Capture the cell that displays the provided text and extract its (x, y) central coordinate. 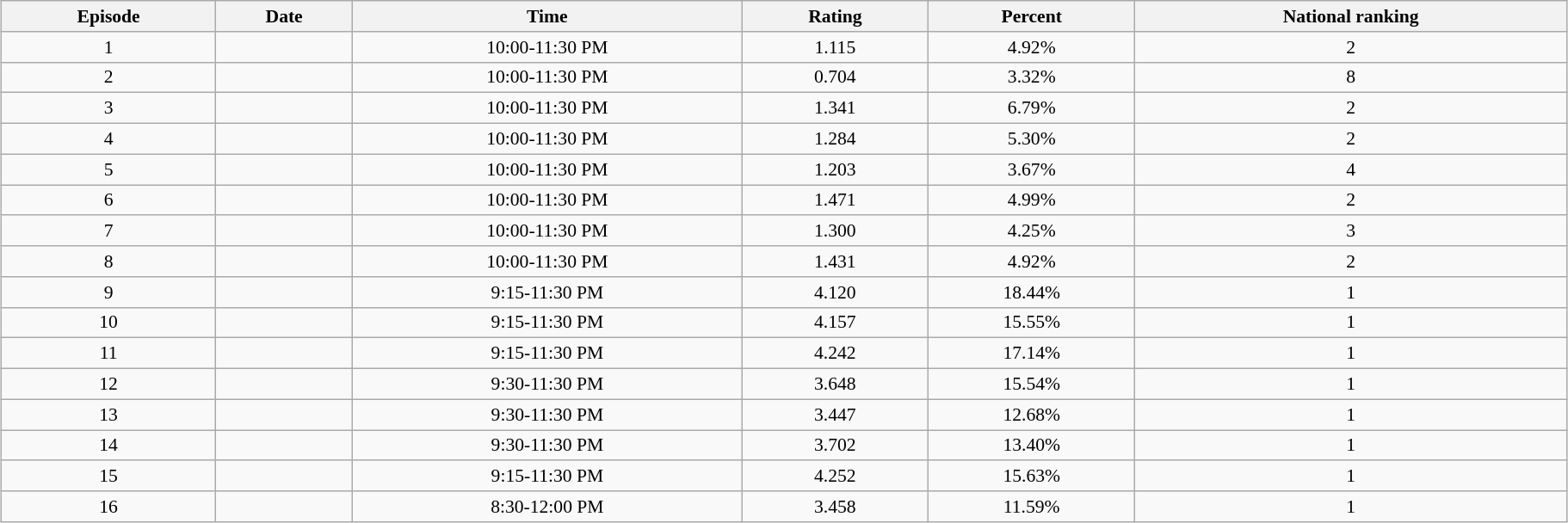
5 (108, 169)
National ranking (1351, 16)
Episode (108, 16)
4.242 (835, 354)
7 (108, 231)
6 (108, 200)
1.115 (835, 47)
1.341 (835, 108)
14 (108, 446)
Percent (1032, 16)
4.25% (1032, 231)
8:30-12:00 PM (547, 507)
3.648 (835, 385)
3.447 (835, 415)
1.300 (835, 231)
9 (108, 292)
15.63% (1032, 477)
17.14% (1032, 354)
6.79% (1032, 108)
15 (108, 477)
0.704 (835, 77)
18.44% (1032, 292)
3.702 (835, 446)
4.157 (835, 323)
11 (108, 354)
16 (108, 507)
12 (108, 385)
13 (108, 415)
1.431 (835, 261)
4.252 (835, 477)
4.120 (835, 292)
1.471 (835, 200)
3.458 (835, 507)
5.30% (1032, 139)
3.32% (1032, 77)
1.284 (835, 139)
15.54% (1032, 385)
10 (108, 323)
12.68% (1032, 415)
15.55% (1032, 323)
Time (547, 16)
11.59% (1032, 507)
13.40% (1032, 446)
Rating (835, 16)
1.203 (835, 169)
4.99% (1032, 200)
Date (284, 16)
3.67% (1032, 169)
